Return [x, y] of the center of cell containing provided text 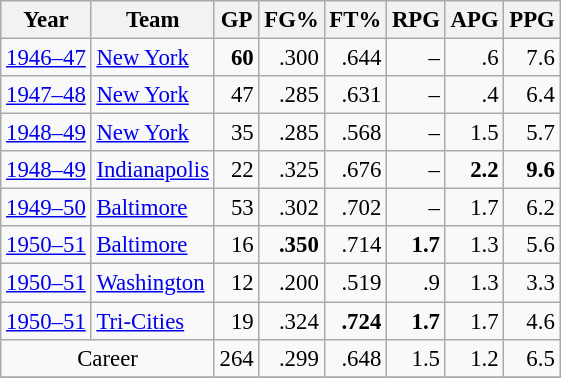
1.2 [474, 358]
2.2 [474, 170]
GP [236, 20]
.648 [356, 358]
.644 [356, 58]
1946–47 [46, 58]
6.5 [532, 358]
.702 [356, 208]
264 [236, 358]
FG% [292, 20]
RPG [416, 20]
6.2 [532, 208]
16 [236, 245]
.6 [474, 58]
Washington [152, 283]
.350 [292, 245]
3.3 [532, 283]
1949–50 [46, 208]
53 [236, 208]
.631 [356, 95]
5.6 [532, 245]
.200 [292, 283]
Year [46, 20]
.300 [292, 58]
.568 [356, 133]
PPG [532, 20]
47 [236, 95]
.302 [292, 208]
.324 [292, 321]
Tri-Cities [152, 321]
.676 [356, 170]
.9 [416, 283]
.299 [292, 358]
.724 [356, 321]
.325 [292, 170]
19 [236, 321]
.714 [356, 245]
60 [236, 58]
4.6 [532, 321]
1947–48 [46, 95]
6.4 [532, 95]
7.6 [532, 58]
35 [236, 133]
Team [152, 20]
22 [236, 170]
5.7 [532, 133]
Career [108, 358]
.519 [356, 283]
.4 [474, 95]
FT% [356, 20]
9.6 [532, 170]
Indianapolis [152, 170]
12 [236, 283]
APG [474, 20]
